Output the [x, y] coordinate of the center of the cell containing the given text.  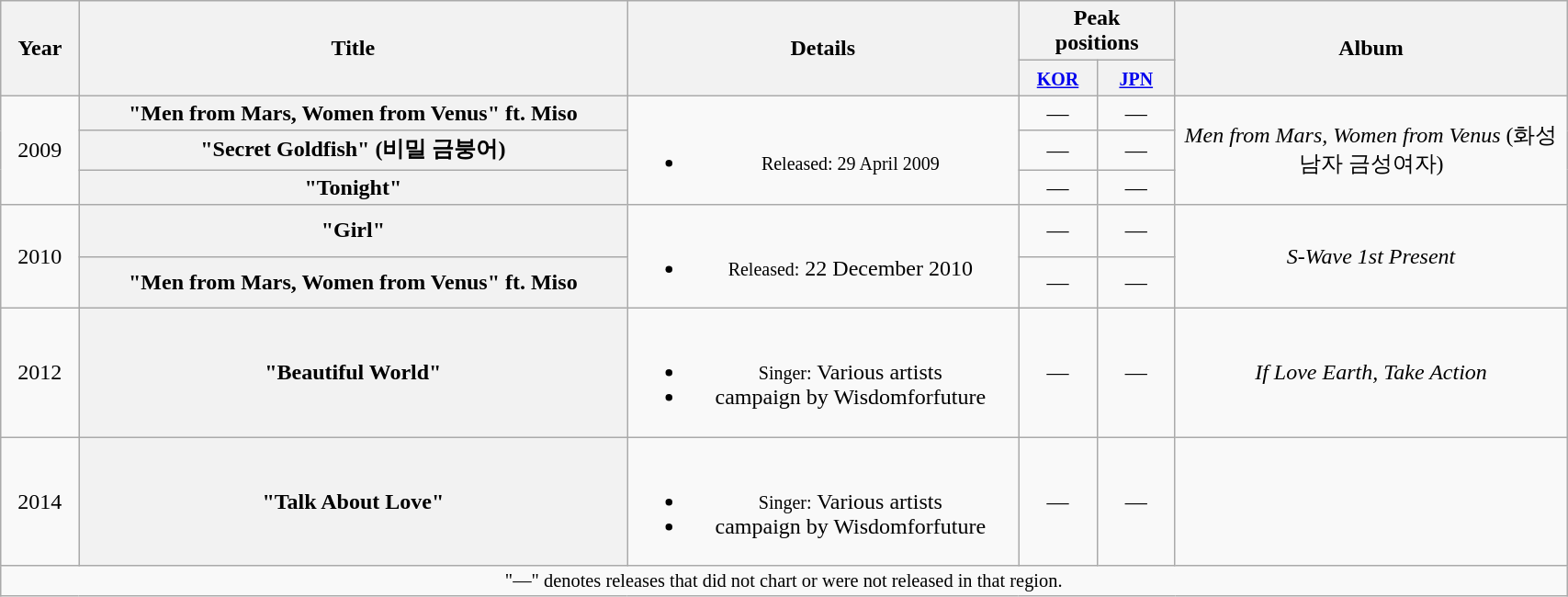
Details [823, 48]
"—" denotes releases that did not chart or were not released in that region. [784, 581]
JPN [1135, 78]
Men from Mars, Women from Venus (화성남자 금성여자) [1371, 151]
Released: 29 April 2009 [823, 151]
KOR [1058, 78]
2014 [40, 501]
Title [353, 48]
"Secret Goldfish" (비밀 금붕어) [353, 151]
Peakpositions [1097, 31]
Released: 22 December 2010 [823, 257]
S-Wave 1st Present [1371, 257]
Album [1371, 48]
If Love Earth, Take Action [1371, 373]
"Girl" [353, 231]
"Talk About Love" [353, 501]
2012 [40, 373]
"Tonight" [353, 186]
"Beautiful World" [353, 373]
2009 [40, 151]
Year [40, 48]
2010 [40, 257]
